Pinpoint the cell where the given text exists, returning its (X, Y) midpoint coordinate. 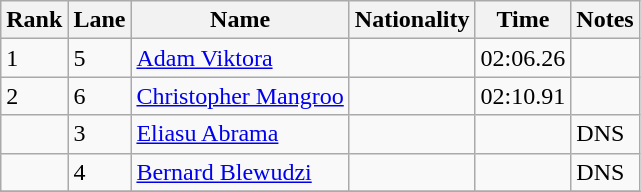
5 (100, 58)
02:10.91 (523, 96)
Name (240, 20)
3 (100, 134)
Notes (605, 20)
Lane (100, 20)
6 (100, 96)
2 (34, 96)
Bernard Blewudzi (240, 172)
Rank (34, 20)
4 (100, 172)
Nationality (412, 20)
Time (523, 20)
Christopher Mangroo (240, 96)
Adam Viktora (240, 58)
02:06.26 (523, 58)
1 (34, 58)
Eliasu Abrama (240, 134)
